Locate the cell with the specified text and output its (X, Y) center coordinate. 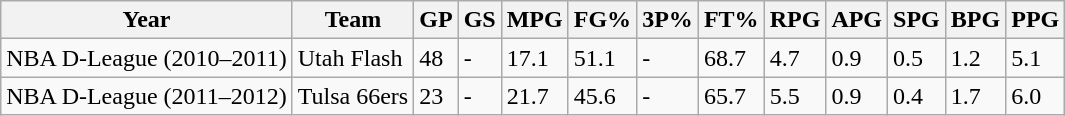
FT% (731, 20)
Team (353, 20)
17.1 (534, 58)
NBA D-League (2010–2011) (146, 58)
RPG (795, 20)
21.7 (534, 96)
NBA D-League (2011–2012) (146, 96)
GP (436, 20)
Year (146, 20)
0.4 (917, 96)
5.1 (1036, 58)
1.7 (975, 96)
4.7 (795, 58)
6.0 (1036, 96)
Utah Flash (353, 58)
48 (436, 58)
MPG (534, 20)
Tulsa 66ers (353, 96)
GS (480, 20)
65.7 (731, 96)
1.2 (975, 58)
45.6 (602, 96)
BPG (975, 20)
23 (436, 96)
5.5 (795, 96)
3P% (668, 20)
FG% (602, 20)
SPG (917, 20)
68.7 (731, 58)
51.1 (602, 58)
PPG (1036, 20)
0.5 (917, 58)
APG (857, 20)
